Provide the [x, y] coordinate of the cell's center where the given text is located.  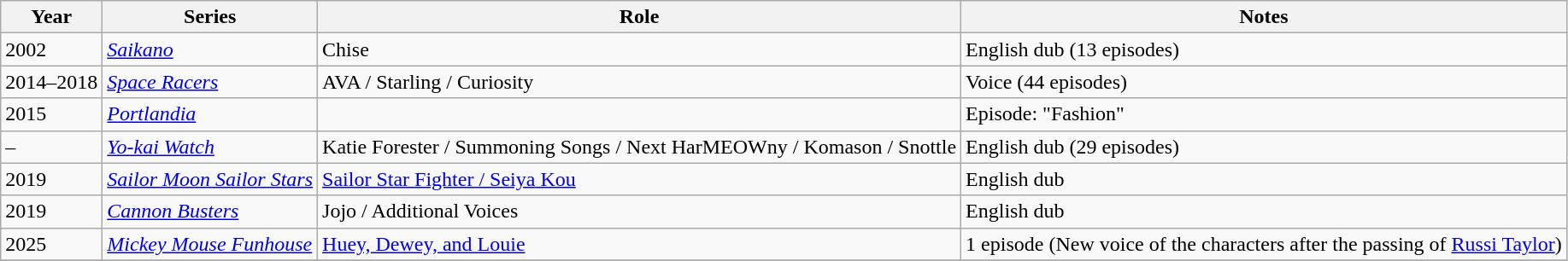
English dub (29 episodes) [1265, 147]
AVA / Starling / Curiosity [639, 82]
Cannon Busters [210, 212]
Role [639, 17]
Sailor Moon Sailor Stars [210, 179]
Huey, Dewey, and Louie [639, 244]
Katie Forester / Summoning Songs / Next HarMEOWny / Komason / Snottle [639, 147]
1 episode (New voice of the characters after the passing of Russi Taylor) [1265, 244]
Chise [639, 49]
2014–2018 [51, 82]
Episode: "Fashion" [1265, 114]
Series [210, 17]
Jojo / Additional Voices [639, 212]
Mickey Mouse Funhouse [210, 244]
Yo-kai Watch [210, 147]
2025 [51, 244]
Portlandia [210, 114]
Voice (44 episodes) [1265, 82]
Notes [1265, 17]
Saikano [210, 49]
Year [51, 17]
Space Racers [210, 82]
– [51, 147]
2015 [51, 114]
English dub (13 episodes) [1265, 49]
2002 [51, 49]
Sailor Star Fighter / Seiya Kou [639, 179]
